For the text-containing cell, return its midpoint in [X, Y] coordinate format. 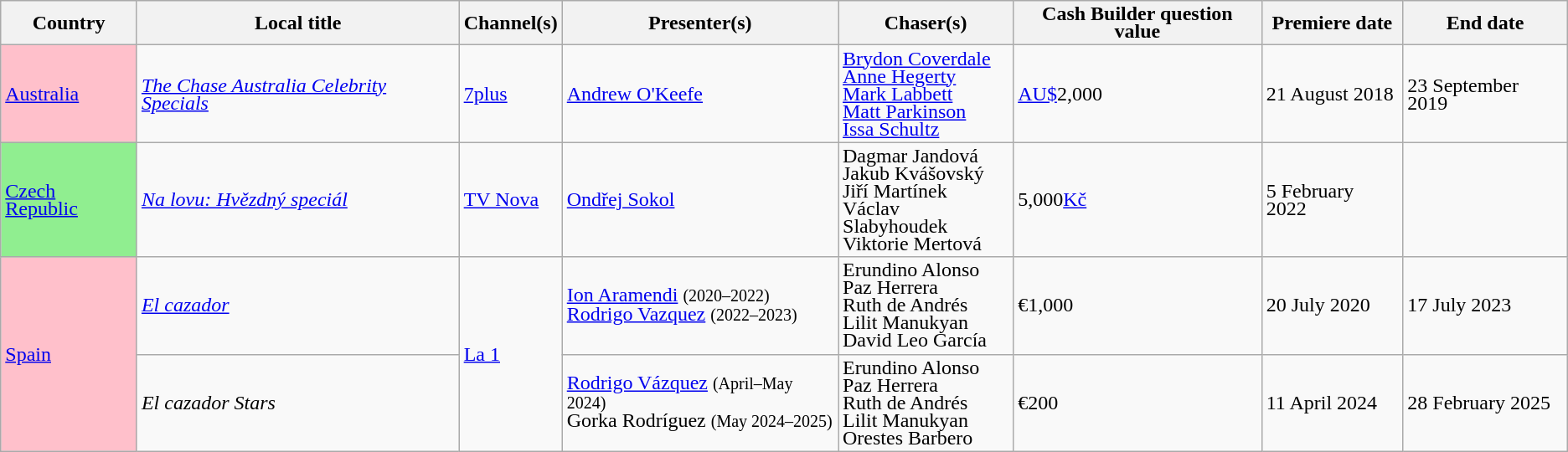
AU$2,000 [1137, 94]
El cazador [298, 306]
Czech Republic [69, 199]
Australia [69, 94]
€1,000 [1137, 306]
Chaser(s) [925, 23]
La 1 [511, 354]
11 April 2024 [1332, 403]
Country [69, 23]
Rodrigo Vázquez (April–May 2024)Gorka Rodríguez (May 2024–2025) [700, 403]
Erundino AlonsoPaz HerreraRuth de AndrésLilit ManukyanOrestes Barbero [925, 403]
5,000Kč [1137, 199]
Na lovu: Hvězdný speciál [298, 199]
21 August 2018 [1332, 94]
Channel(s) [511, 23]
17 July 2023 [1485, 306]
Ion Aramendi (2020–2022)Rodrigo Vazquez (2022–2023) [700, 306]
Ondřej Sokol [700, 199]
28 February 2025 [1485, 403]
Andrew O'Keefe [700, 94]
20 July 2020 [1332, 306]
5 February 2022 [1332, 199]
End date [1485, 23]
TV Nova [511, 199]
The Chase Australia Celebrity Specials [298, 94]
7plus [511, 94]
€200 [1137, 403]
Dagmar Jandová Jakub KvášovskýJiří Martínek Václav Slabyhoudek Viktorie Mertová [925, 199]
Local title [298, 23]
Cash Builder question value [1137, 23]
23 September 2019 [1485, 94]
Premiere date [1332, 23]
Spain [69, 354]
Presenter(s) [700, 23]
El cazador Stars [298, 403]
Erundino AlonsoPaz HerreraRuth de AndrésLilit ManukyanDavid Leo García [925, 306]
Brydon CoverdaleAnne HegertyMark Labbett Matt ParkinsonIssa Schultz [925, 94]
